Find where the given text appears and provide that cell's center as [x, y] coordinate. 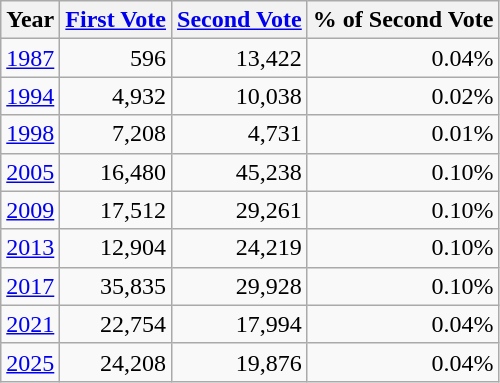
2013 [30, 248]
29,928 [240, 286]
22,754 [116, 324]
1998 [30, 134]
17,994 [240, 324]
2025 [30, 362]
Year [30, 20]
First Vote [116, 20]
24,219 [240, 248]
24,208 [116, 362]
Second Vote [240, 20]
2021 [30, 324]
13,422 [240, 58]
35,835 [116, 286]
7,208 [116, 134]
19,876 [240, 362]
16,480 [116, 172]
4,731 [240, 134]
1994 [30, 96]
29,261 [240, 210]
12,904 [116, 248]
2009 [30, 210]
596 [116, 58]
2017 [30, 286]
17,512 [116, 210]
0.02% [403, 96]
0.01% [403, 134]
45,238 [240, 172]
% of Second Vote [403, 20]
4,932 [116, 96]
1987 [30, 58]
2005 [30, 172]
10,038 [240, 96]
